Provide the (X, Y) coordinate of the cell's center where the given text is located.  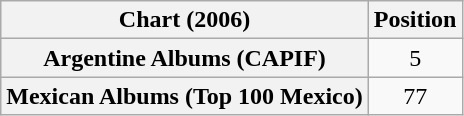
Position (415, 20)
Mexican Albums (Top 100 Mexico) (185, 96)
77 (415, 96)
Chart (2006) (185, 20)
Argentine Albums (CAPIF) (185, 58)
5 (415, 58)
